From the cell containing the given text, extract its center point as [X, Y] coordinate. 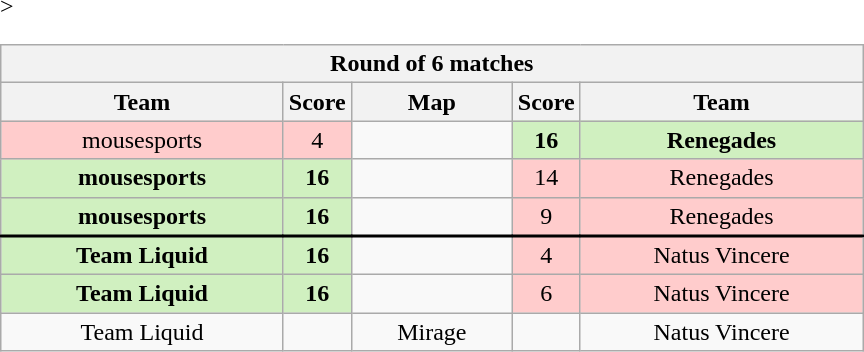
Map [432, 102]
6 [546, 294]
14 [546, 178]
9 [546, 216]
Mirage [432, 332]
Round of 6 matches [432, 64]
